Provide the (X, Y) coordinate of the cell's center where the given text is located.  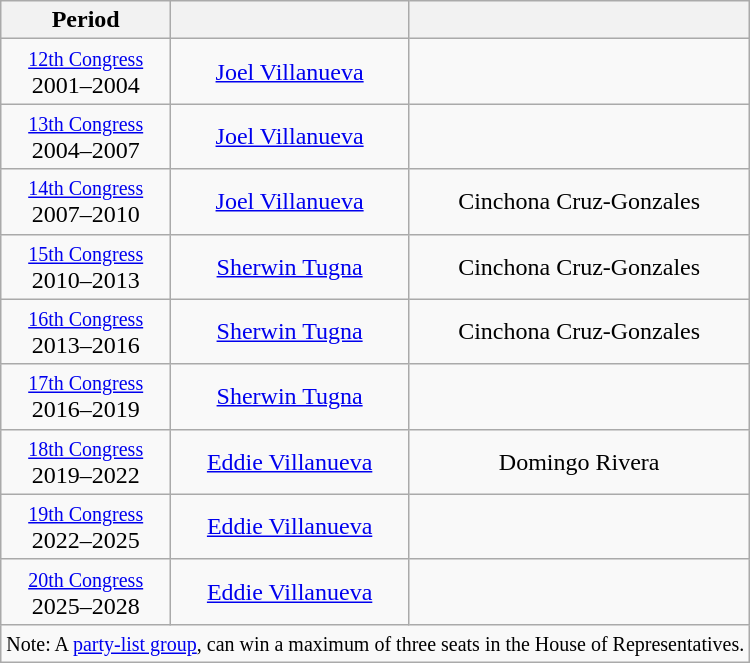
13th Congress2004–2007 (86, 136)
Period (86, 20)
19th Congress2022–2025 (86, 526)
14th Congress2007–2010 (86, 202)
16th Congress2013–2016 (86, 332)
12th Congress2001–2004 (86, 72)
17th Congress2016–2019 (86, 396)
20th Congress2025–2028 (86, 592)
Note: A party-list group, can win a maximum of three seats in the House of Representatives. (376, 643)
Domingo Rivera (580, 462)
15th Congress2010–2013 (86, 266)
18th Congress2019–2022 (86, 462)
